Find where the given text appears and provide that cell's center as (x, y) coordinate. 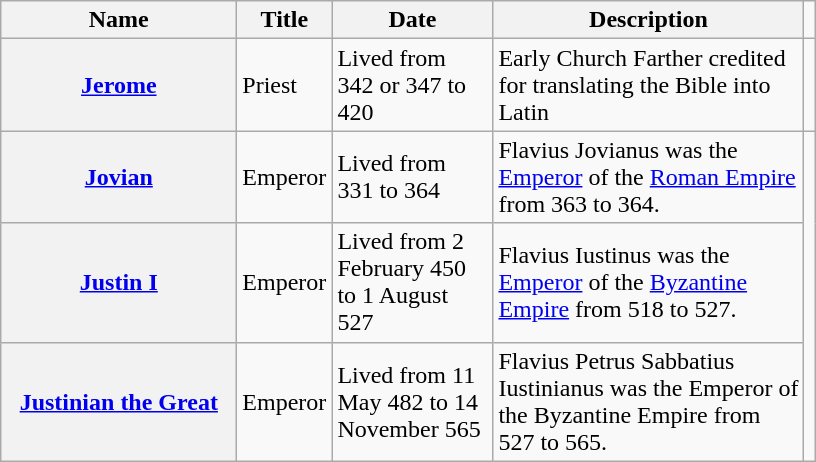
Early Church Farther credited for translating the Bible into Latin (648, 85)
Name (119, 20)
Jerome (119, 85)
Lived from 11 May 482 to 14 November 565 (412, 402)
Lived from 2 February 450 to 1 August 527 (412, 282)
Flavius Petrus Sabbatius Iustinianus was the Emperor of the Byzantine Empire from 527 to 565. (648, 402)
Description (648, 20)
Lived from 331 to 364 (412, 177)
Justin I (119, 282)
Jovian (119, 177)
Flavius Iustinus was the Emperor of the Byzantine Empire from 518 to 527. (648, 282)
Justinian the Great (119, 402)
Flavius Jovianus was the Emperor of the Roman Empire from 363 to 364. (648, 177)
Date (412, 20)
Lived from 342 or 347 to 420 (412, 85)
Priest (284, 85)
Title (284, 20)
